Detect which cell encompasses the target text, then output its (X, Y) center coordinate. 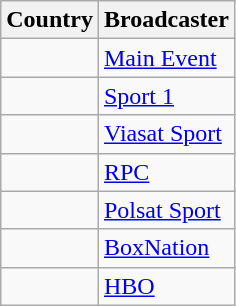
Viasat Sport (166, 134)
Polsat Sport (166, 210)
Broadcaster (166, 20)
Sport 1 (166, 96)
HBO (166, 286)
BoxNation (166, 248)
RPC (166, 172)
Country (50, 20)
Main Event (166, 58)
